Extract the (x, y) coordinate from the center of the cell holding the provided text.  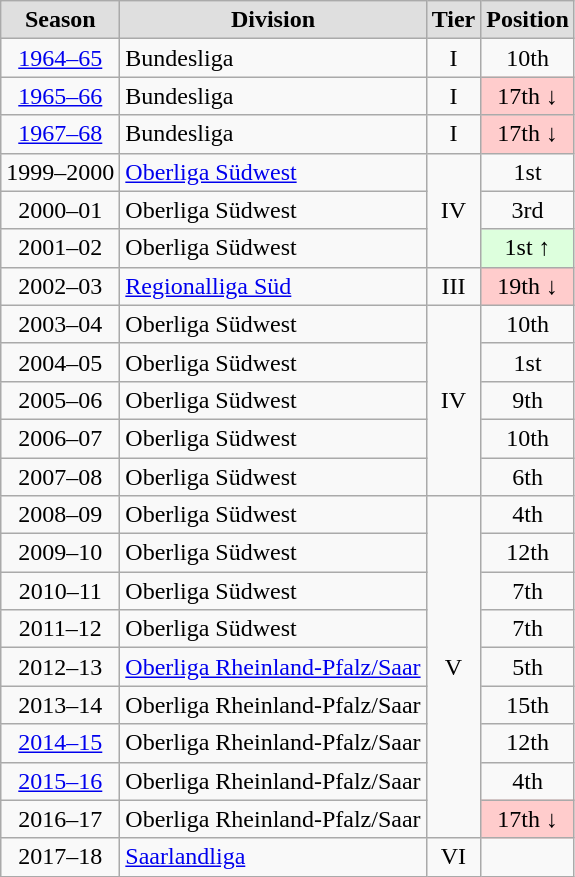
V (454, 668)
6th (528, 477)
2002–03 (60, 286)
VI (454, 857)
2007–08 (60, 477)
1965–66 (60, 96)
2016–17 (60, 819)
2006–07 (60, 438)
1964–65 (60, 58)
2009–10 (60, 553)
2011–12 (60, 629)
Regionalliga Süd (273, 286)
2003–04 (60, 324)
2000–01 (60, 210)
9th (528, 400)
2004–05 (60, 362)
Division (273, 20)
1999–2000 (60, 172)
2008–09 (60, 515)
Saarlandliga (273, 857)
Position (528, 20)
2001–02 (60, 248)
2014–15 (60, 743)
2013–14 (60, 705)
2017–18 (60, 857)
Tier (454, 20)
1967–68 (60, 134)
19th ↓ (528, 286)
2015–16 (60, 781)
15th (528, 705)
2010–11 (60, 591)
1st ↑ (528, 248)
5th (528, 667)
2005–06 (60, 400)
III (454, 286)
3rd (528, 210)
2012–13 (60, 667)
Season (60, 20)
